Determine the (x, y) coordinate at the center of the cell enclosing the given text.  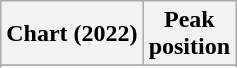
Chart (2022) (72, 34)
Peakposition (189, 34)
